Pinpoint the cell where the given text exists, returning its [X, Y] midpoint coordinate. 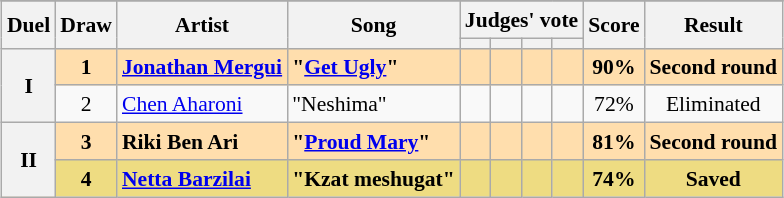
I [28, 85]
Chen Aharoni [202, 104]
"Neshima" [374, 104]
II [28, 160]
Judges' vote [522, 20]
4 [86, 178]
Riki Ben Ari [202, 142]
Eliminated [714, 104]
Jonathan Mergui [202, 66]
74% [614, 178]
Draw [86, 24]
Artist [202, 24]
90% [614, 66]
"Proud Mary" [374, 142]
Netta Barzilai [202, 178]
Result [714, 24]
Saved [714, 178]
81% [614, 142]
Song [374, 24]
"Kzat meshugat" [374, 178]
"Get Ugly" [374, 66]
72% [614, 104]
Duel [28, 24]
3 [86, 142]
2 [86, 104]
1 [86, 66]
Score [614, 24]
